Locate the cell with the specified text and output its [x, y] center coordinate. 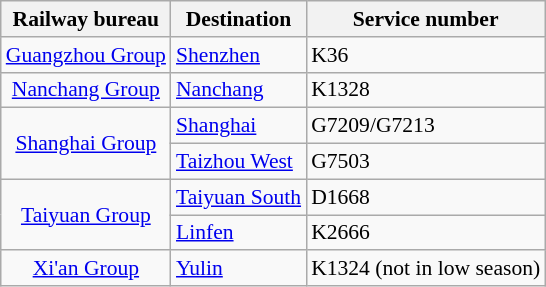
Taizhou West [238, 162]
Linfen [238, 233]
Guangzhou Group [86, 55]
K36 [426, 55]
Taiyuan South [238, 197]
G7503 [426, 162]
K2666 [426, 233]
Nanchang [238, 90]
D1668 [426, 197]
Railway bureau [86, 19]
Service number [426, 19]
Taiyuan Group [86, 214]
Nanchang Group [86, 90]
Shanghai [238, 126]
Destination [238, 19]
G7209/G7213 [426, 126]
K1328 [426, 90]
K1324 (not in low season) [426, 269]
Shenzhen [238, 55]
Xi'an Group [86, 269]
Shanghai Group [86, 144]
Yulin [238, 269]
